Extract the [X, Y] coordinate from the center of the cell holding the provided text.  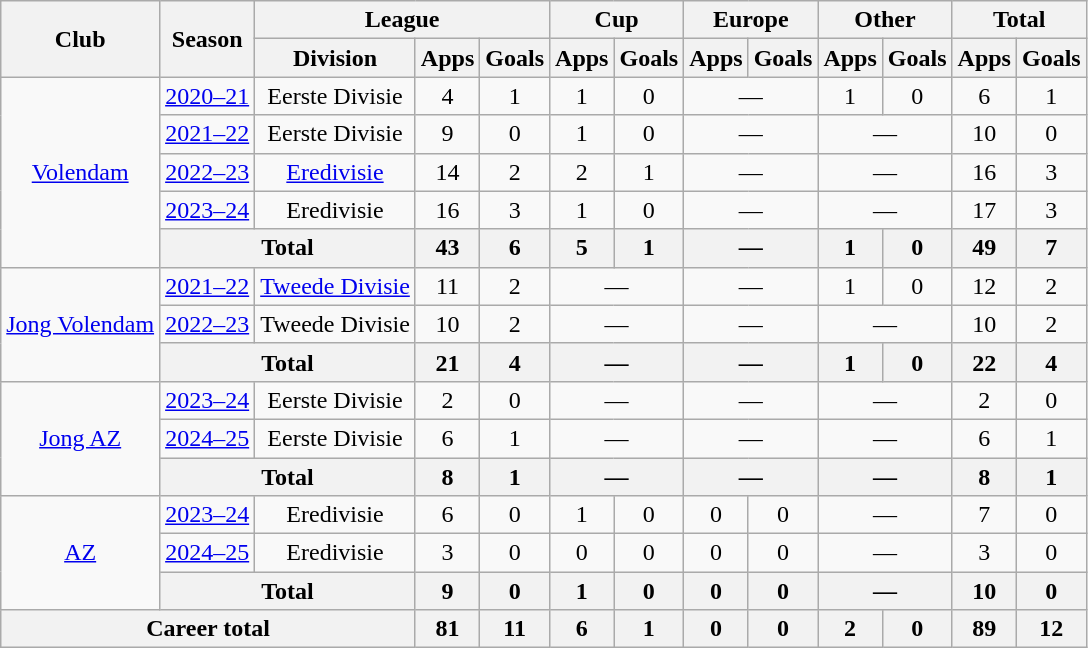
2020–21 [208, 96]
Jong Volendam [80, 324]
Club [80, 39]
21 [447, 362]
43 [447, 248]
89 [984, 629]
Cup [617, 20]
17 [984, 210]
Europe [751, 20]
5 [582, 248]
Career total [208, 629]
Season [208, 39]
Jong AZ [80, 438]
81 [447, 629]
22 [984, 362]
14 [447, 172]
Other [885, 20]
Division [336, 58]
AZ [80, 553]
Volendam [80, 172]
49 [984, 248]
League [402, 20]
